Detect which cell encompasses the target text, then output its (x, y) center coordinate. 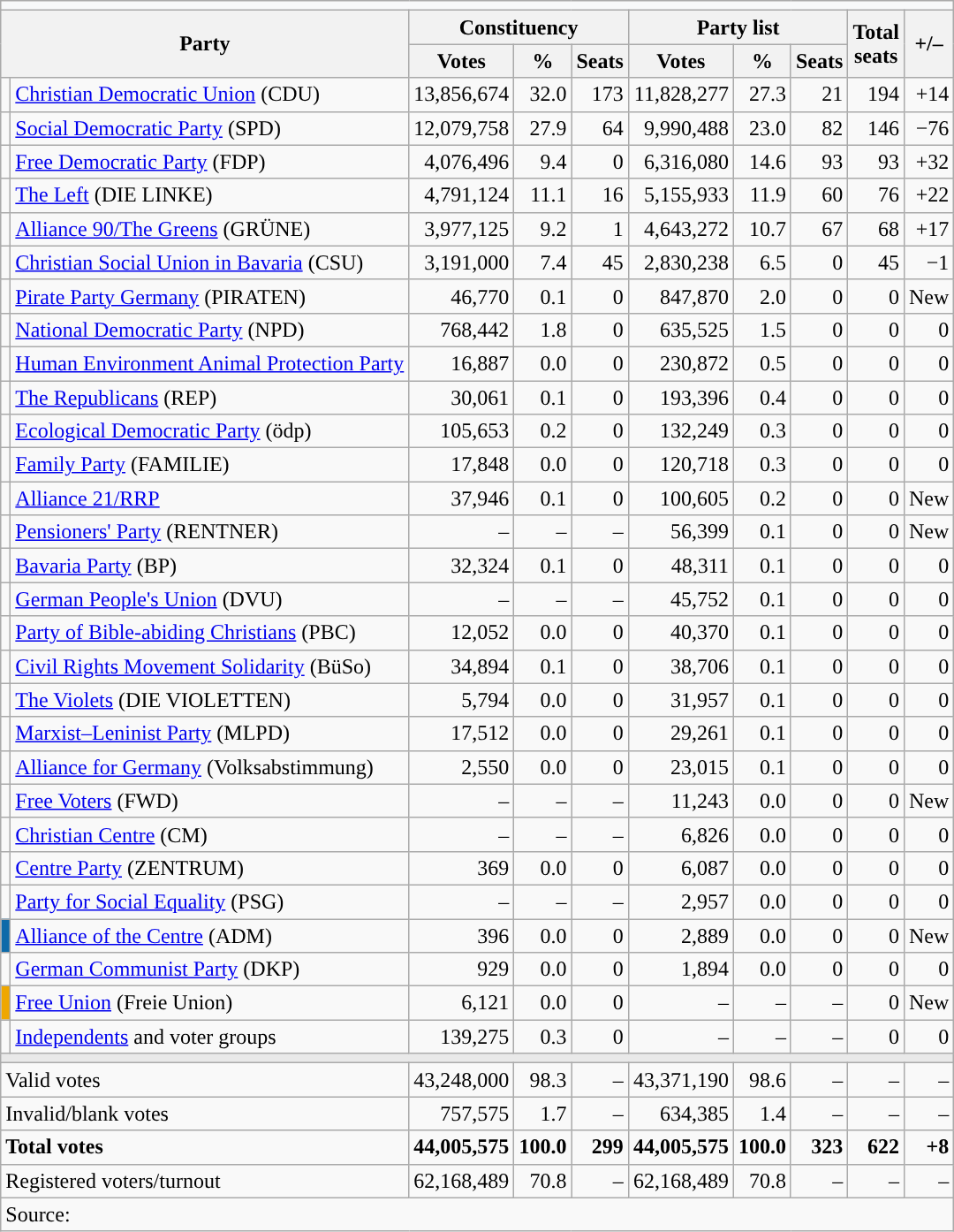
60 (819, 195)
173 (600, 95)
768,442 (461, 330)
3,191,000 (461, 262)
Christian Democratic Union (CDU) (210, 95)
16 (600, 195)
929 (461, 970)
Invalid/blank votes (205, 1114)
23.0 (761, 128)
0.5 (761, 363)
Valid votes (205, 1080)
11,243 (680, 801)
Free Voters (FWD) (210, 801)
Human Environment Animal Protection Party (210, 363)
Alliance for Germany (Volksabstimmung) (210, 767)
193,396 (680, 397)
Alliance 21/RRP (210, 498)
396 (461, 936)
6.5 (761, 262)
635,525 (680, 330)
5,155,933 (680, 195)
100,605 (680, 498)
847,870 (680, 296)
68 (876, 229)
−76 (928, 128)
Marxist–Leninist Party (MLPD) (210, 734)
21 (819, 95)
17,848 (461, 465)
76 (876, 195)
Alliance of the Centre (ADM) (210, 936)
Pensioners' Party (RENTNER) (210, 532)
13,856,674 (461, 95)
82 (819, 128)
Registered voters/turnout (205, 1181)
Free Union (Freie Union) (210, 1003)
757,575 (461, 1114)
4,791,124 (461, 195)
12,079,758 (461, 128)
139,275 (461, 1037)
1,894 (680, 970)
+17 (928, 229)
230,872 (680, 363)
+14 (928, 95)
2,889 (680, 936)
46,770 (461, 296)
146 (876, 128)
The Left (DIE LINKE) (210, 195)
31,957 (680, 700)
Total votes (205, 1147)
6,087 (680, 868)
11,828,277 (680, 95)
622 (876, 1147)
Family Party (FAMILIE) (210, 465)
Party of Bible-abiding Christians (PBC) (210, 633)
Ecological Democratic Party (ödp) (210, 431)
98.6 (761, 1080)
The Violets (DIE VIOLETTEN) (210, 700)
Source: (477, 1214)
4,643,272 (680, 229)
Civil Rights Movement Solidarity (BüSo) (210, 666)
Pirate Party Germany (PIRATEN) (210, 296)
+32 (928, 162)
2,957 (680, 901)
+8 (928, 1147)
30,061 (461, 397)
45,752 (680, 599)
The Republicans (REP) (210, 397)
27.9 (542, 128)
10.7 (761, 229)
9,990,488 (680, 128)
299 (600, 1147)
23,015 (680, 767)
67 (819, 229)
56,399 (680, 532)
7.4 (542, 262)
32,324 (461, 566)
6,121 (461, 1003)
9.4 (542, 162)
37,946 (461, 498)
38,706 (680, 666)
Christian Social Union in Bavaria (CSU) (210, 262)
3,977,125 (461, 229)
+/– (928, 44)
1.7 (542, 1114)
National Democratic Party (NPD) (210, 330)
132,249 (680, 431)
Party for Social Equality (PSG) (210, 901)
Christian Centre (CM) (210, 834)
1.4 (761, 1114)
4,076,496 (461, 162)
64 (600, 128)
6,826 (680, 834)
323 (819, 1147)
120,718 (680, 465)
48,311 (680, 566)
1.8 (542, 330)
Alliance 90/The Greens (GRÜNE) (210, 229)
Independents and voter groups (210, 1037)
29,261 (680, 734)
1.5 (761, 330)
1 (600, 229)
0.4 (761, 397)
+22 (928, 195)
Totalseats (876, 44)
9.2 (542, 229)
14.6 (761, 162)
−1 (928, 262)
98.3 (542, 1080)
Party list (738, 27)
27.3 (761, 95)
194 (876, 95)
2.0 (761, 296)
Constituency (519, 27)
43,248,000 (461, 1080)
634,385 (680, 1114)
11.9 (761, 195)
Party (205, 44)
11.1 (542, 195)
Bavaria Party (BP) (210, 566)
369 (461, 868)
105,653 (461, 431)
5,794 (461, 700)
17,512 (461, 734)
6,316,080 (680, 162)
Social Democratic Party (SPD) (210, 128)
40,370 (680, 633)
32.0 (542, 95)
12,052 (461, 633)
German Communist Party (DKP) (210, 970)
Centre Party (ZENTRUM) (210, 868)
34,894 (461, 666)
43,371,190 (680, 1080)
2,550 (461, 767)
Free Democratic Party (FDP) (210, 162)
German People's Union (DVU) (210, 599)
2,830,238 (680, 262)
16,887 (461, 363)
